Return the [X, Y] coordinate for the center point of the cell that contains the specified text.  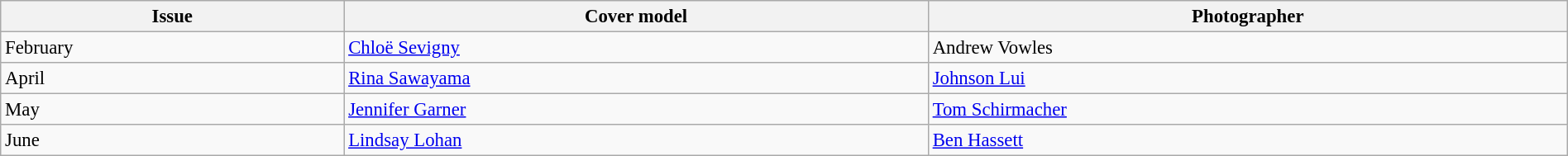
Photographer [1247, 17]
May [172, 110]
April [172, 78]
Lindsay Lohan [637, 140]
Chloë Sevigny [637, 48]
Cover model [637, 17]
Rina Sawayama [637, 78]
Ben Hassett [1247, 140]
June [172, 140]
Andrew Vowles [1247, 48]
Johnson Lui [1247, 78]
Jennifer Garner [637, 110]
Tom Schirmacher [1247, 110]
February [172, 48]
Issue [172, 17]
